Determine the (x, y) coordinate at the center of the cell enclosing the given text.  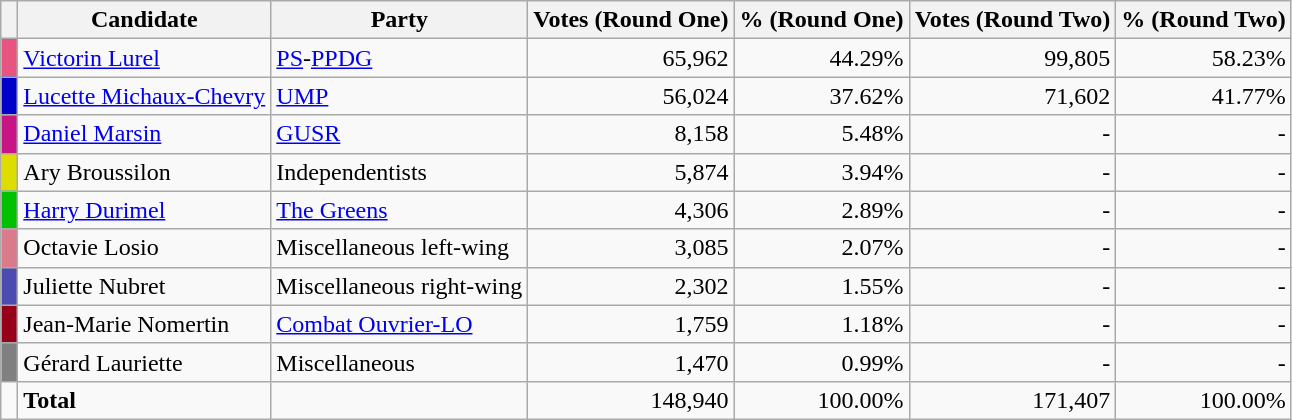
The Greens (400, 210)
Jean-Marie Nomertin (144, 324)
Harry Durimel (144, 210)
Party (400, 20)
Gérard Lauriette (144, 362)
41.77% (1204, 96)
Votes (Round One) (631, 20)
37.62% (822, 96)
2,302 (631, 286)
Juliette Nubret (144, 286)
Miscellaneous left-wing (400, 248)
2.07% (822, 248)
1,759 (631, 324)
Combat Ouvrier-LO (400, 324)
% (Round One) (822, 20)
44.29% (822, 58)
4,306 (631, 210)
Daniel Marsin (144, 134)
1.18% (822, 324)
148,940 (631, 400)
0.99% (822, 362)
65,962 (631, 58)
99,805 (1012, 58)
Lucette Michaux-Chevry (144, 96)
UMP (400, 96)
Total (144, 400)
Miscellaneous (400, 362)
Independentists (400, 172)
2.89% (822, 210)
Victorin Lurel (144, 58)
Candidate (144, 20)
PS-PPDG (400, 58)
5.48% (822, 134)
Miscellaneous right-wing (400, 286)
3,085 (631, 248)
71,602 (1012, 96)
56,024 (631, 96)
Ary Broussilon (144, 172)
1,470 (631, 362)
171,407 (1012, 400)
% (Round Two) (1204, 20)
Octavie Losio (144, 248)
58.23% (1204, 58)
1.55% (822, 286)
5,874 (631, 172)
Votes (Round Two) (1012, 20)
8,158 (631, 134)
GUSR (400, 134)
3.94% (822, 172)
